For the text-containing cell, return its midpoint in [x, y] coordinate format. 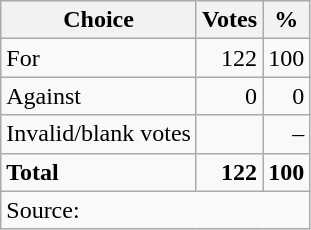
For [99, 58]
Against [99, 96]
Votes [229, 20]
% [286, 20]
Source: [156, 210]
– [286, 134]
Invalid/blank votes [99, 134]
Choice [99, 20]
Total [99, 172]
